Return (x, y) of the center of cell containing provided text 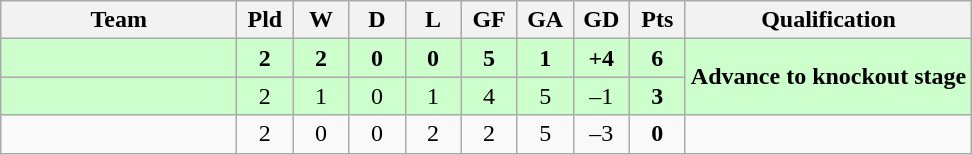
4 (489, 96)
D (377, 20)
GA (545, 20)
Qualification (828, 20)
–1 (601, 96)
Pts (657, 20)
GF (489, 20)
W (321, 20)
–3 (601, 134)
Team (119, 20)
6 (657, 58)
Pld (265, 20)
GD (601, 20)
3 (657, 96)
Advance to knockout stage (828, 77)
L (433, 20)
+4 (601, 58)
